Locate the cell with the specified text and output its (x, y) center coordinate. 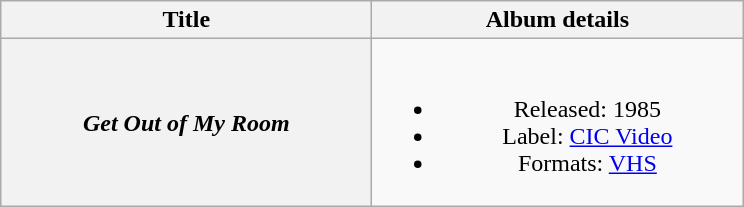
Title (186, 20)
Released: 1985Label: CIC VideoFormats: VHS (558, 122)
Album details (558, 20)
Get Out of My Room (186, 122)
